Pinpoint the cell where the given text exists, returning its (X, Y) midpoint coordinate. 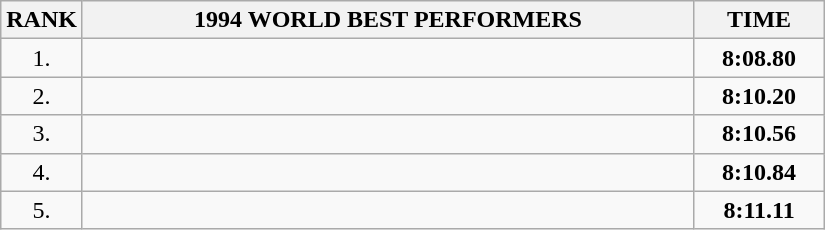
1994 WORLD BEST PERFORMERS (388, 20)
3. (42, 134)
5. (42, 210)
4. (42, 172)
RANK (42, 20)
1. (42, 58)
8:10.20 (760, 96)
2. (42, 96)
TIME (760, 20)
8:08.80 (760, 58)
8:10.56 (760, 134)
8:11.11 (760, 210)
8:10.84 (760, 172)
